Locate the cell with the specified text and output its [x, y] center coordinate. 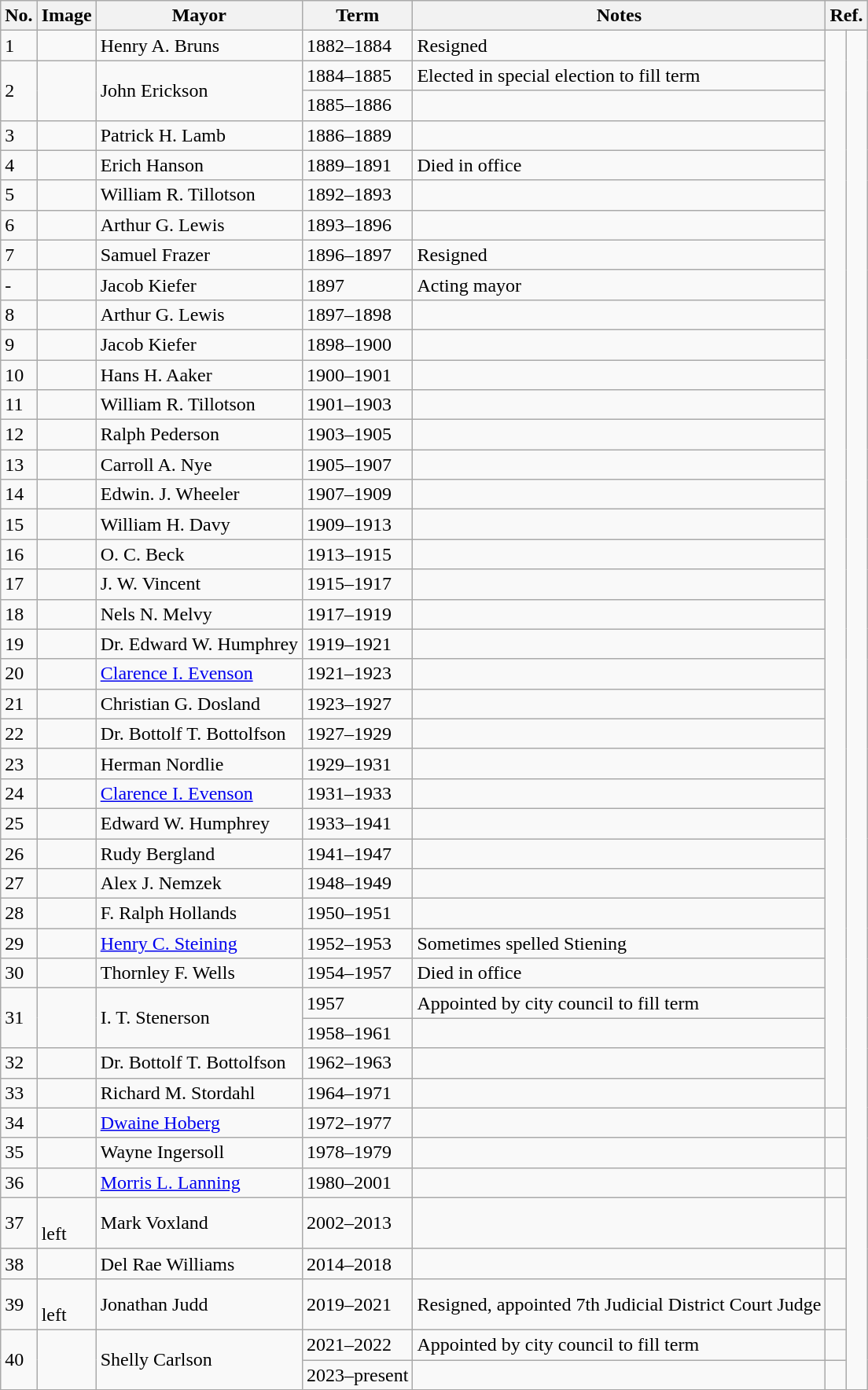
Edwin. J. Wheeler [199, 495]
9 [19, 344]
Herman Nordlie [199, 763]
1950–1951 [358, 914]
Ralph Pederson [199, 435]
1907–1909 [358, 495]
1962–1963 [358, 1063]
John Erickson [199, 90]
1952–1953 [358, 943]
1885–1886 [358, 105]
Jonathan Judd [199, 1304]
38 [19, 1263]
1898–1900 [358, 344]
29 [19, 943]
37 [19, 1223]
2002–2013 [358, 1223]
1978–1979 [358, 1153]
12 [19, 435]
1897–1898 [358, 314]
1896–1897 [358, 255]
Thornley F. Wells [199, 973]
39 [19, 1304]
Shelly Carlson [199, 1359]
Edward W. Humphrey [199, 823]
Rudy Bergland [199, 853]
15 [19, 524]
17 [19, 584]
Alex J. Nemzek [199, 884]
31 [19, 1018]
1893–1896 [358, 225]
35 [19, 1153]
3 [19, 135]
19 [19, 644]
1897 [358, 285]
16 [19, 554]
1921–1923 [358, 674]
1915–1917 [358, 584]
1972–1977 [358, 1123]
40 [19, 1359]
Dwaine Hoberg [199, 1123]
1923–1927 [358, 704]
Sometimes spelled Stiening [620, 943]
1917–1919 [358, 614]
1913–1915 [358, 554]
30 [19, 973]
Samuel Frazer [199, 255]
1909–1913 [358, 524]
8 [19, 314]
1933–1941 [358, 823]
2021–2022 [358, 1344]
Image [66, 16]
6 [19, 225]
Henry A. Bruns [199, 46]
5 [19, 195]
24 [19, 793]
1889–1891 [358, 165]
1980–2001 [358, 1182]
O. C. Beck [199, 554]
1954–1957 [358, 973]
34 [19, 1123]
23 [19, 763]
Richard M. Stordahl [199, 1093]
18 [19, 614]
1886–1889 [358, 135]
No. [19, 16]
1901–1903 [358, 405]
Henry C. Steining [199, 943]
Del Rae Williams [199, 1263]
1964–1971 [358, 1093]
1941–1947 [358, 853]
11 [19, 405]
1892–1893 [358, 195]
2023–present [358, 1375]
1931–1933 [358, 793]
Ref. [846, 16]
26 [19, 853]
4 [19, 165]
1 [19, 46]
Mark Voxland [199, 1223]
Nels N. Melvy [199, 614]
J. W. Vincent [199, 584]
1927–1929 [358, 734]
Acting mayor [620, 285]
Erich Hanson [199, 165]
Mayor [199, 16]
7 [19, 255]
Term [358, 16]
2 [19, 90]
1884–1885 [358, 75]
2019–2021 [358, 1304]
27 [19, 884]
33 [19, 1093]
William H. Davy [199, 524]
1882–1884 [358, 46]
1929–1931 [358, 763]
1900–1901 [358, 375]
Elected in special election to fill term [620, 75]
1919–1921 [358, 644]
F. Ralph Hollands [199, 914]
1957 [358, 1003]
22 [19, 734]
- [19, 285]
2014–2018 [358, 1263]
20 [19, 674]
14 [19, 495]
1903–1905 [358, 435]
Morris L. Lanning [199, 1182]
Carroll A. Nye [199, 465]
Notes [620, 16]
I. T. Stenerson [199, 1018]
Hans H. Aaker [199, 375]
Wayne Ingersoll [199, 1153]
Christian G. Dosland [199, 704]
1958–1961 [358, 1033]
32 [19, 1063]
10 [19, 375]
21 [19, 704]
28 [19, 914]
36 [19, 1182]
1905–1907 [358, 465]
25 [19, 823]
13 [19, 465]
Dr. Edward W. Humphrey [199, 644]
Resigned, appointed 7th Judicial District Court Judge [620, 1304]
Patrick H. Lamb [199, 135]
1948–1949 [358, 884]
